Capture the cell that displays the provided text and extract its [X, Y] central coordinate. 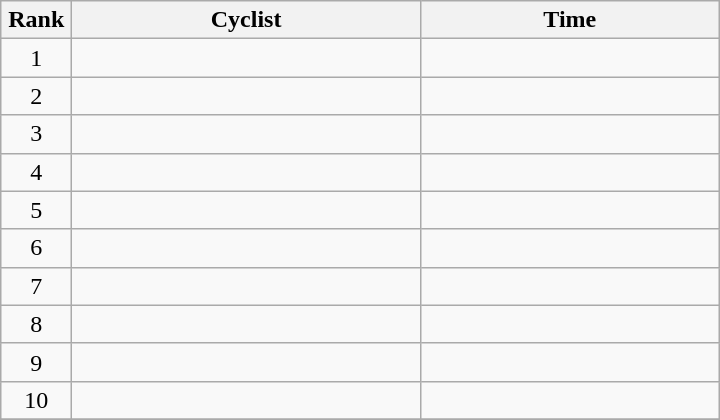
Cyclist [246, 20]
6 [36, 248]
3 [36, 134]
2 [36, 96]
5 [36, 210]
1 [36, 58]
Time [570, 20]
8 [36, 324]
7 [36, 286]
Rank [36, 20]
4 [36, 172]
9 [36, 362]
10 [36, 400]
